Provide the (X, Y) coordinate of the cell's center where the given text is located.  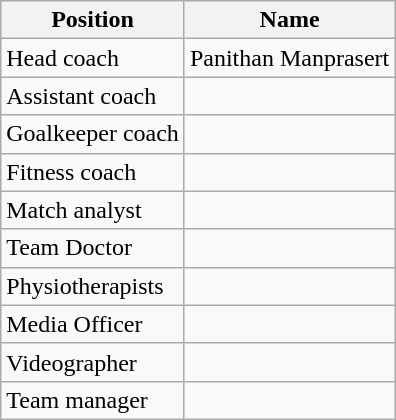
Team Doctor (93, 248)
Name (289, 20)
Fitness coach (93, 172)
Videographer (93, 362)
Match analyst (93, 210)
Team manager (93, 400)
Panithan Manprasert (289, 58)
Head coach (93, 58)
Physiotherapists (93, 286)
Media Officer (93, 324)
Position (93, 20)
Assistant coach (93, 96)
Goalkeeper coach (93, 134)
